Find where the given text appears and provide that cell's center as (X, Y) coordinate. 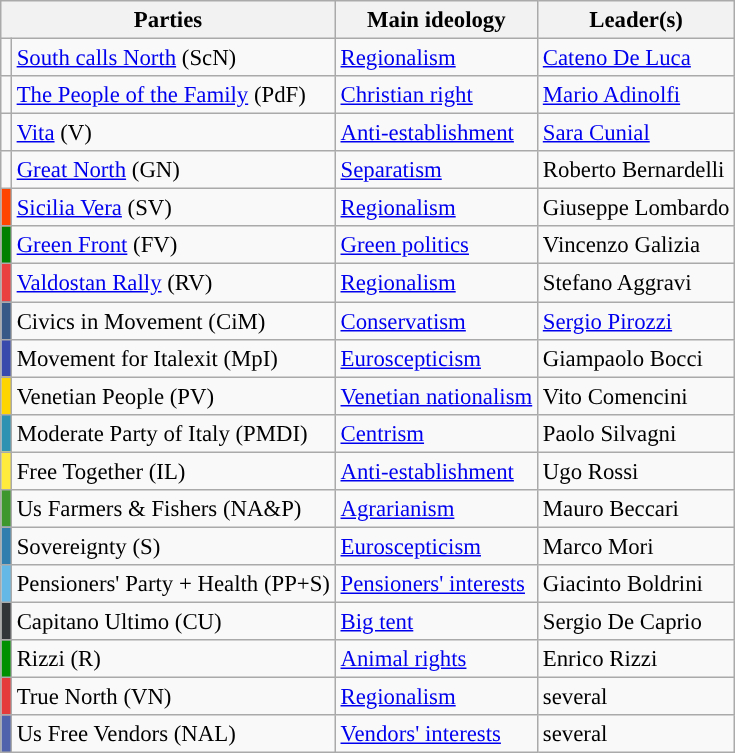
Vita (V) (173, 133)
Cateno De Luca (636, 58)
South calls North (ScN) (173, 58)
Christian right (436, 95)
Valdostan Rally (RV) (173, 283)
Moderate Party of Italy (PMDI) (173, 433)
Stefano Aggravi (636, 283)
Big tent (436, 621)
Vito Comencini (636, 396)
Us Farmers & Fishers (NA&P) (173, 509)
Green Front (FV) (173, 245)
Vincenzo Galizia (636, 245)
Venetian nationalism (436, 396)
Us Free Vendors (NAL) (173, 734)
Civics in Movement (CiM) (173, 321)
Pensioners' Party + Health (PP+S) (173, 584)
Free Together (IL) (173, 471)
Ugo Rossi (636, 471)
Agrarianism (436, 509)
Rizzi (R) (173, 659)
Giuseppe Lombardo (636, 208)
Main ideology (436, 20)
Venetian People (PV) (173, 396)
Animal rights (436, 659)
Leader(s) (636, 20)
Movement for Italexit (MpI) (173, 358)
True North (VN) (173, 697)
Sicilia Vera (SV) (173, 208)
Conservatism (436, 321)
Vendors' interests (436, 734)
Roberto Bernardelli (636, 170)
Marco Mori (636, 546)
Centrism (436, 433)
Giacinto Boldrini (636, 584)
Mauro Beccari (636, 509)
Great North (GN) (173, 170)
Separatism (436, 170)
Sara Cunial (636, 133)
Capitano Ultimo (CU) (173, 621)
Giampaolo Bocci (636, 358)
Pensioners' interests (436, 584)
Sergio De Caprio (636, 621)
Enrico Rizzi (636, 659)
Green politics (436, 245)
Mario Adinolfi (636, 95)
Sergio Pirozzi (636, 321)
The People of the Family (PdF) (173, 95)
Paolo Silvagni (636, 433)
Parties (168, 20)
Sovereignty (S) (173, 546)
